Find where the given text appears and provide that cell's center as (X, Y) coordinate. 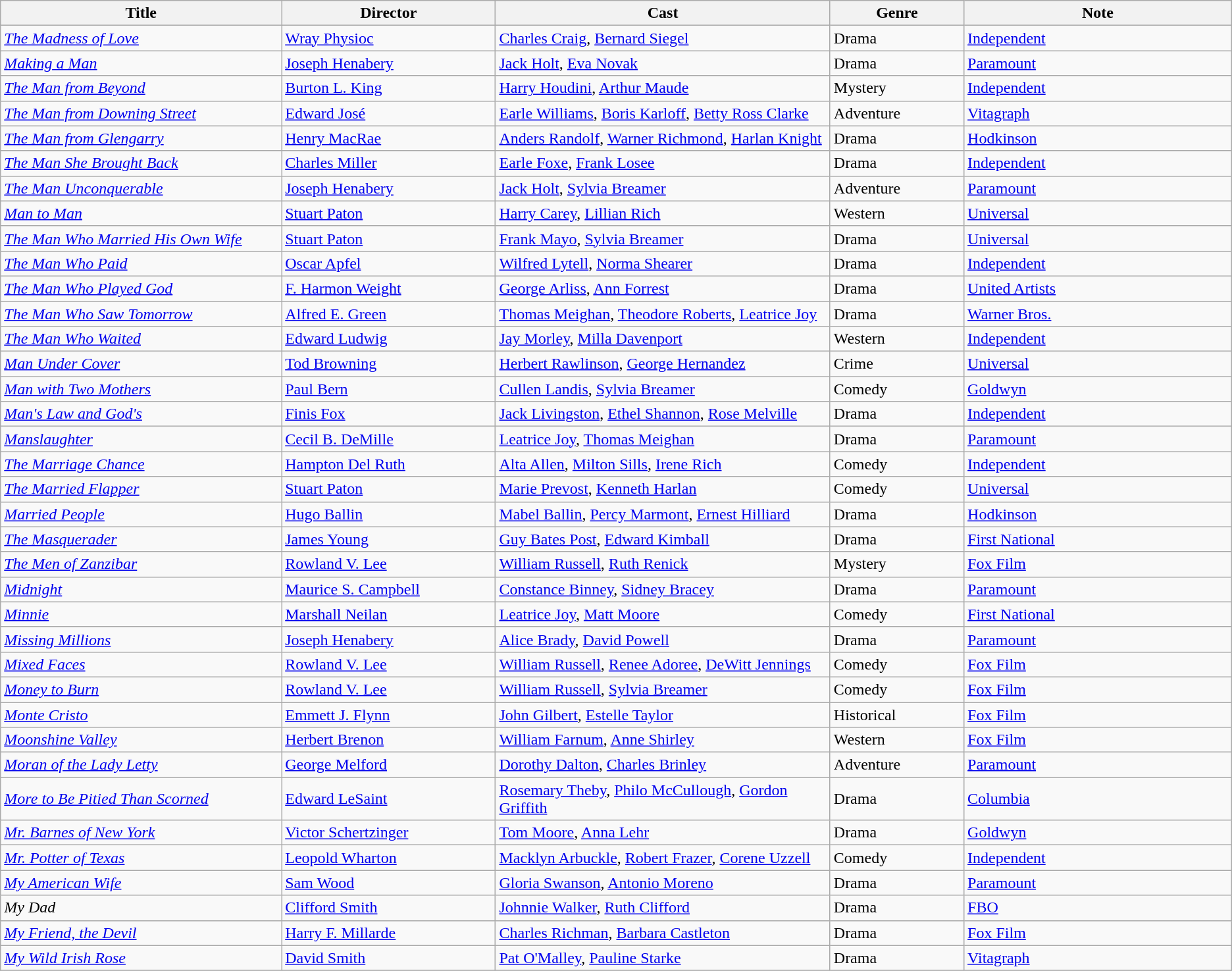
Harry Houdini, Arthur Maude (663, 88)
Marie Prevost, Kenneth Harlan (663, 489)
The Man Unconquerable (141, 188)
Director (388, 13)
The Married Flapper (141, 489)
Tom Moore, Anna Lehr (663, 833)
The Marriage Chance (141, 464)
The Man Who Paid (141, 263)
Gloria Swanson, Antonio Moreno (663, 883)
Moonshine Valley (141, 740)
Anders Randolf, Warner Richmond, Harlan Knight (663, 138)
Columbia (1098, 799)
The Man Who Married His Own Wife (141, 238)
FBO (1098, 908)
William Russell, Ruth Renick (663, 564)
Man with Two Mothers (141, 389)
Mabel Ballin, Percy Marmont, Ernest Hilliard (663, 514)
Frank Mayo, Sylvia Breamer (663, 238)
Hugo Ballin (388, 514)
William Russell, Sylvia Breamer (663, 689)
United Artists (1098, 288)
Dorothy Dalton, Charles Brinley (663, 765)
Mixed Faces (141, 664)
Man Under Cover (141, 364)
Edward LeSaint (388, 799)
Manslaughter (141, 439)
Note (1098, 13)
Jack Holt, Eva Novak (663, 63)
My Wild Irish Rose (141, 958)
George Melford (388, 765)
Emmett J. Flynn (388, 714)
Leopold Wharton (388, 858)
Mr. Barnes of New York (141, 833)
Leatrice Joy, Matt Moore (663, 614)
Marshall Neilan (388, 614)
The Man Who Played God (141, 288)
Clifford Smith (388, 908)
Edward José (388, 113)
Herbert Rawlinson, George Hernandez (663, 364)
The Man from Glengarry (141, 138)
Victor Schertzinger (388, 833)
William Russell, Renee Adoree, DeWitt Jennings (663, 664)
John Gilbert, Estelle Taylor (663, 714)
Henry MacRae (388, 138)
George Arliss, Ann Forrest (663, 288)
The Man She Brought Back (141, 163)
Paul Bern (388, 389)
Cullen Landis, Sylvia Breamer (663, 389)
Constance Binney, Sidney Bracey (663, 589)
Man to Man (141, 213)
Harry Carey, Lillian Rich (663, 213)
Missing Millions (141, 639)
Leatrice Joy, Thomas Meighan (663, 439)
Alfred E. Green (388, 314)
Finis Fox (388, 414)
Married People (141, 514)
Maurice S. Campbell (388, 589)
Historical (896, 714)
Crime (896, 364)
Rosemary Theby, Philo McCullough, Gordon Griffith (663, 799)
The Men of Zanzibar (141, 564)
Warner Bros. (1098, 314)
Harry F. Millarde (388, 933)
Monte Cristo (141, 714)
Herbert Brenon (388, 740)
Cecil B. DeMille (388, 439)
Thomas Meighan, Theodore Roberts, Leatrice Joy (663, 314)
My Dad (141, 908)
Guy Bates Post, Edward Kimball (663, 539)
Moran of the Lady Letty (141, 765)
Alice Brady, David Powell (663, 639)
Macklyn Arbuckle, Robert Frazer, Corene Uzzell (663, 858)
Johnnie Walker, Ruth Clifford (663, 908)
Charles Craig, Bernard Siegel (663, 38)
Genre (896, 13)
Cast (663, 13)
Making a Man (141, 63)
Charles Miller (388, 163)
Burton L. King (388, 88)
Hampton Del Ruth (388, 464)
My Friend, the Devil (141, 933)
Man's Law and God's (141, 414)
Wilfred Lytell, Norma Shearer (663, 263)
Midnight (141, 589)
More to Be Pitied Than Scorned (141, 799)
Title (141, 13)
Mr. Potter of Texas (141, 858)
Minnie (141, 614)
My American Wife (141, 883)
The Madness of Love (141, 38)
Edward Ludwig (388, 339)
Pat O'Malley, Pauline Starke (663, 958)
David Smith (388, 958)
The Masquerader (141, 539)
Charles Richman, Barbara Castleton (663, 933)
The Man Who Saw Tomorrow (141, 314)
Tod Browning (388, 364)
The Man from Beyond (141, 88)
James Young (388, 539)
Jack Holt, Sylvia Breamer (663, 188)
Oscar Apfel (388, 263)
Money to Burn (141, 689)
Earle Williams, Boris Karloff, Betty Ross Clarke (663, 113)
Wray Physioc (388, 38)
Jay Morley, Milla Davenport (663, 339)
F. Harmon Weight (388, 288)
William Farnum, Anne Shirley (663, 740)
Alta Allen, Milton Sills, Irene Rich (663, 464)
Earle Foxe, Frank Losee (663, 163)
The Man from Downing Street (141, 113)
The Man Who Waited (141, 339)
Jack Livingston, Ethel Shannon, Rose Melville (663, 414)
Sam Wood (388, 883)
